Identify which cell holds the provided text, then report its (x, y) central coordinate. 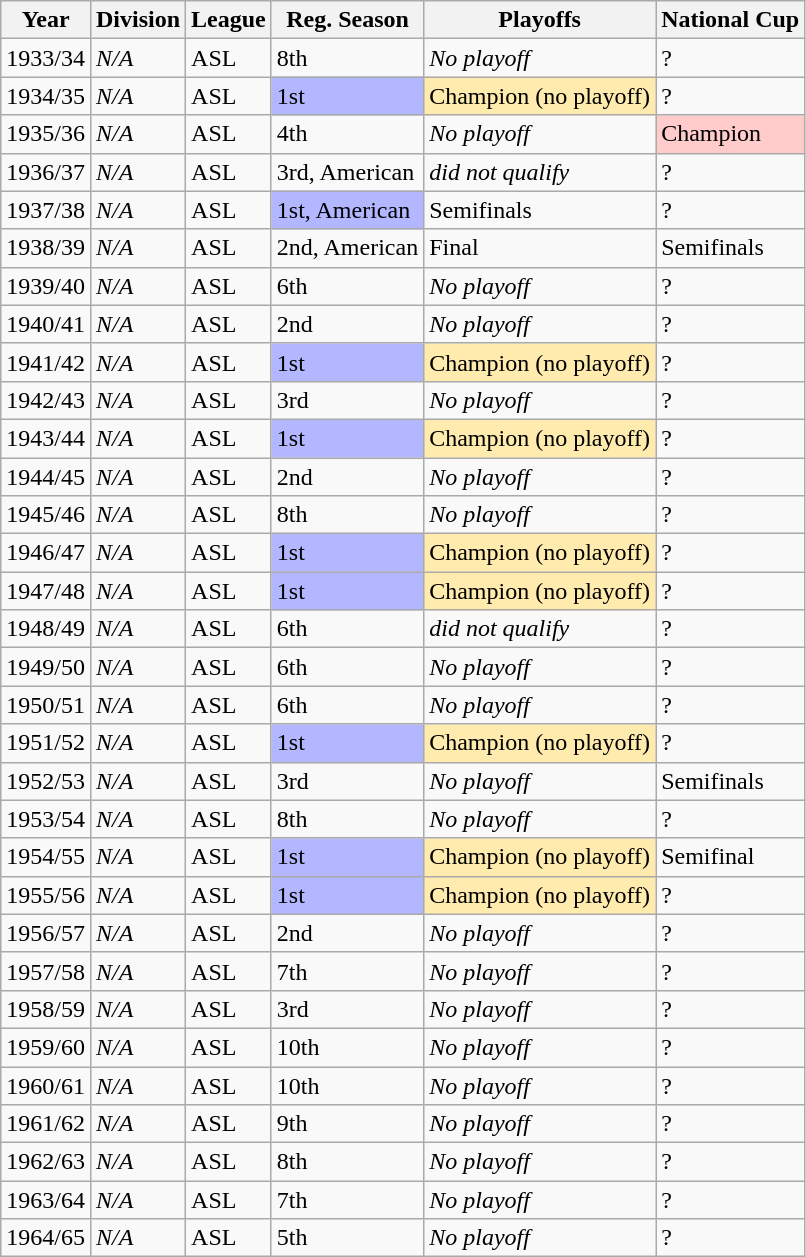
1953/54 (46, 819)
Year (46, 20)
Playoffs (540, 20)
1960/61 (46, 1085)
1946/47 (46, 553)
1943/44 (46, 438)
1949/50 (46, 667)
Reg. Season (347, 20)
1954/55 (46, 857)
1947/48 (46, 591)
1957/58 (46, 971)
1961/62 (46, 1124)
9th (347, 1124)
Division (138, 20)
1963/64 (46, 1200)
1934/35 (46, 96)
5th (347, 1238)
1940/41 (46, 324)
1933/34 (46, 58)
National Cup (730, 20)
3rd, American (347, 172)
4th (347, 134)
1958/59 (46, 1009)
Semifinal (730, 857)
Final (540, 248)
1938/39 (46, 248)
League (229, 20)
1962/63 (46, 1162)
2nd, American (347, 248)
1945/46 (46, 515)
1964/65 (46, 1238)
1952/53 (46, 781)
1944/45 (46, 477)
1st, American (347, 210)
1951/52 (46, 743)
1950/51 (46, 705)
1941/42 (46, 362)
1937/38 (46, 210)
1959/60 (46, 1047)
Champion (730, 134)
1948/49 (46, 629)
1935/36 (46, 134)
1939/40 (46, 286)
1955/56 (46, 895)
1936/37 (46, 172)
1942/43 (46, 400)
1956/57 (46, 933)
